Search for the cell housing the specified text and yield its (x, y) center coordinate. 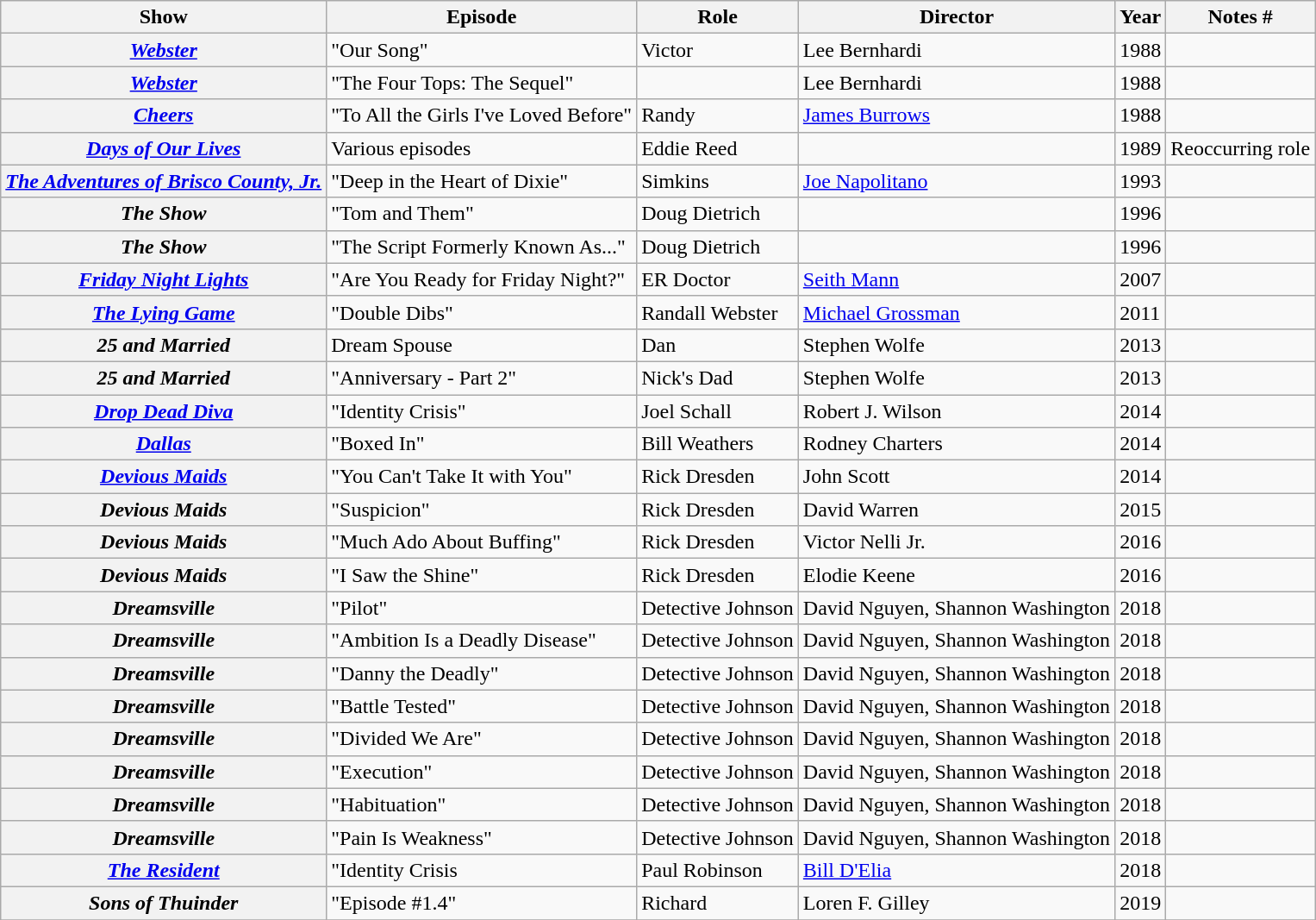
"Pilot" (482, 608)
"Double Dibs" (482, 312)
"Pain Is Weakness" (482, 837)
"Execution" (482, 772)
Director (957, 17)
"Danny the Deadly" (482, 673)
Reoccurring role (1241, 148)
"Much Ado About Buffing" (482, 542)
The Resident (164, 870)
Randy (718, 116)
"Identity Crisis" (482, 411)
Eddie Reed (718, 148)
James Burrows (957, 116)
"Suspicion" (482, 510)
2019 (1141, 903)
"Are You Ready for Friday Night?" (482, 279)
Victor Nelli Jr. (957, 542)
Bill D'Elia (957, 870)
"The Script Formerly Known As..." (482, 247)
"Episode #1.4" (482, 903)
"Battle Tested" (482, 706)
David Warren (957, 510)
Episode (482, 17)
ER Doctor (718, 279)
1989 (1141, 148)
Year (1141, 17)
"Habituation" (482, 804)
Elodie Keene (957, 575)
Victor (718, 50)
Bill Weathers (718, 444)
2015 (1141, 510)
2007 (1141, 279)
Dallas (164, 444)
Dan (718, 345)
Days of Our Lives (164, 148)
"Deep in the Heart of Dixie" (482, 181)
"Identity Crisis (482, 870)
Cheers (164, 116)
The Lying Game (164, 312)
Notes # (1241, 17)
Rodney Charters (957, 444)
Simkins (718, 181)
Nick's Dad (718, 378)
Various episodes (482, 148)
Michael Grossman (957, 312)
1993 (1141, 181)
The Adventures of Brisco County, Jr. (164, 181)
Dream Spouse (482, 345)
"You Can't Take It with You" (482, 477)
Richard (718, 903)
"I Saw the Shine" (482, 575)
2011 (1141, 312)
Show (164, 17)
"To All the Girls I've Loved Before" (482, 116)
"Tom and Them" (482, 214)
Seith Mann (957, 279)
"Divided We Are" (482, 739)
Loren F. Gilley (957, 903)
Randall Webster (718, 312)
Paul Robinson (718, 870)
Drop Dead Diva (164, 411)
Sons of Thuinder (164, 903)
Robert J. Wilson (957, 411)
John Scott (957, 477)
Role (718, 17)
Friday Night Lights (164, 279)
Joel Schall (718, 411)
"Anniversary - Part 2" (482, 378)
"The Four Tops: The Sequel" (482, 83)
Joe Napolitano (957, 181)
"Ambition Is a Deadly Disease" (482, 641)
"Our Song" (482, 50)
"Boxed In" (482, 444)
